Output the [x, y] coordinate of the center of the cell containing the given text.  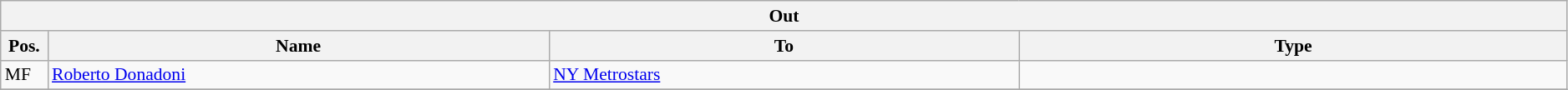
Out [784, 16]
Roberto Donadoni [298, 75]
NY Metrostars [784, 75]
Name [298, 46]
To [784, 46]
MF [24, 75]
Pos. [24, 46]
Type [1293, 46]
